Return (X, Y) of the center of cell containing provided text 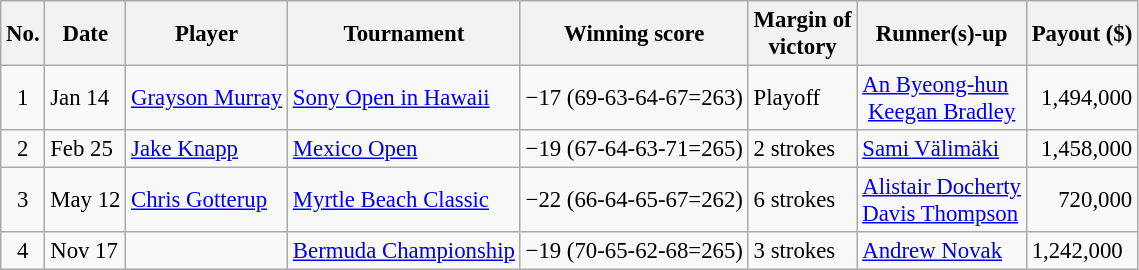
Date (86, 34)
Mexico Open (404, 149)
2 strokes (802, 149)
−19 (70-65-62-68=265) (634, 251)
Bermuda Championship (404, 251)
1 (23, 98)
3 strokes (802, 251)
Runner(s)-up (942, 34)
−19 (67-64-63-71=265) (634, 149)
Sami Välimäki (942, 149)
720,000 (1082, 200)
6 strokes (802, 200)
Jake Knapp (207, 149)
−22 (66-64-65-67=262) (634, 200)
Tournament (404, 34)
2 (23, 149)
Playoff (802, 98)
1,494,000 (1082, 98)
May 12 (86, 200)
Nov 17 (86, 251)
Payout ($) (1082, 34)
Chris Gotterup (207, 200)
1,458,000 (1082, 149)
Winning score (634, 34)
4 (23, 251)
Margin ofvictory (802, 34)
Grayson Murray (207, 98)
−17 (69-63-64-67=263) (634, 98)
Myrtle Beach Classic (404, 200)
Feb 25 (86, 149)
Sony Open in Hawaii (404, 98)
Jan 14 (86, 98)
Andrew Novak (942, 251)
An Byeong-hun Keegan Bradley (942, 98)
Player (207, 34)
1,242,000 (1082, 251)
No. (23, 34)
3 (23, 200)
Alistair Docherty Davis Thompson (942, 200)
